Scan for the cell matching the given text and deliver its [x, y] coordinate at center. 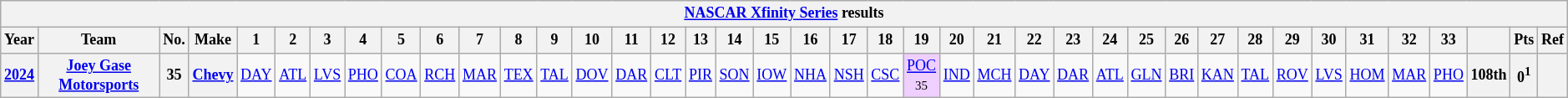
Team [99, 40]
Ref [1553, 40]
1 [256, 40]
10 [592, 40]
KAN [1218, 75]
16 [811, 40]
MCH [994, 75]
26 [1182, 40]
2 [293, 40]
No. [174, 40]
RCH [440, 75]
2024 [20, 75]
25 [1146, 40]
4 [364, 40]
13 [701, 40]
31 [1368, 40]
21 [994, 40]
30 [1329, 40]
CLT [668, 75]
IOW [771, 75]
5 [401, 40]
32 [1409, 40]
HOM [1368, 75]
19 [922, 40]
3 [327, 40]
Pts [1525, 40]
DOV [592, 75]
GLN [1146, 75]
17 [848, 40]
NSH [848, 75]
Make [213, 40]
8 [518, 40]
27 [1218, 40]
SON [735, 75]
6 [440, 40]
12 [668, 40]
IND [957, 75]
28 [1255, 40]
29 [1292, 40]
PIR [701, 75]
22 [1034, 40]
ROV [1292, 75]
Year [20, 40]
108th [1489, 75]
POC35 [922, 75]
COA [401, 75]
23 [1074, 40]
9 [554, 40]
35 [174, 75]
11 [631, 40]
NHA [811, 75]
BRI [1182, 75]
NASCAR Xfinity Series results [784, 13]
01 [1525, 75]
Joey Gase Motorsports [99, 75]
Chevy [213, 75]
20 [957, 40]
24 [1110, 40]
15 [771, 40]
TEX [518, 75]
33 [1449, 40]
CSC [885, 75]
7 [480, 40]
14 [735, 40]
18 [885, 40]
